Return [X, Y] of the center of cell containing provided text 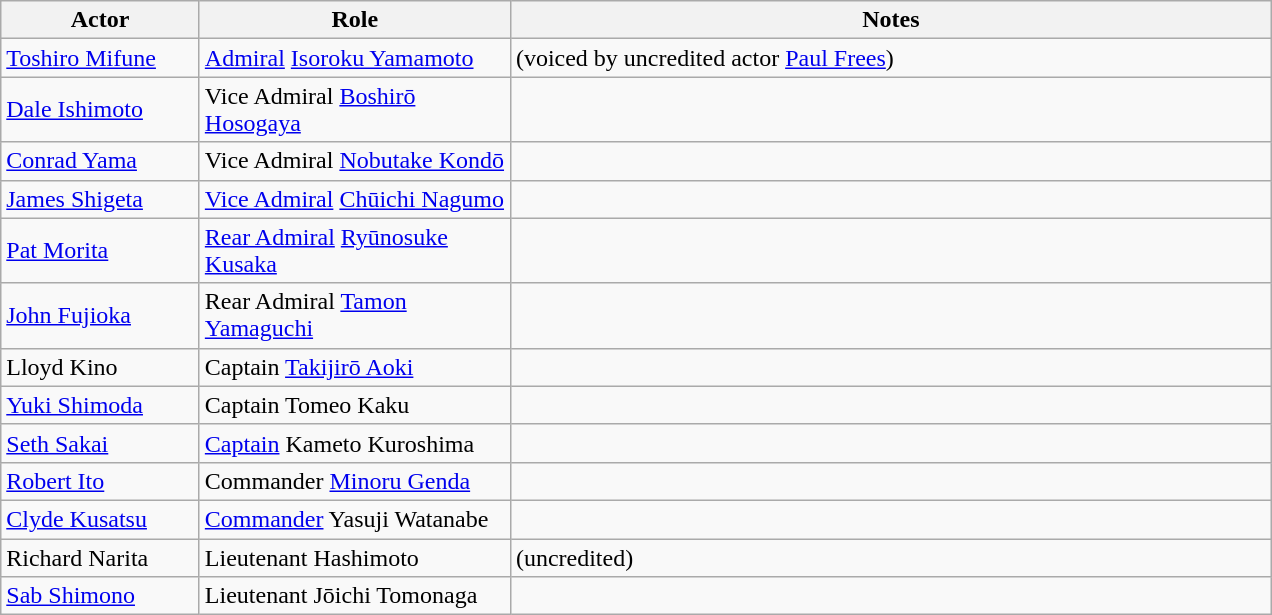
(voiced by uncredited actor Paul Frees) [890, 58]
Lieutenant Jōichi Tomonaga [354, 596]
Rear Admiral Ryūnosuke Kusaka [354, 250]
Dale Ishimoto [100, 110]
Vice Admiral Boshirō Hosogaya [354, 110]
Captain Takijirō Aoki [354, 367]
Sab Shimono [100, 596]
Seth Sakai [100, 443]
Captain Kameto Kuroshima [354, 443]
Lloyd Kino [100, 367]
Richard Narita [100, 557]
Rear Admiral Tamon Yamaguchi [354, 316]
Robert Ito [100, 481]
Conrad Yama [100, 161]
James Shigeta [100, 199]
Admiral Isoroku Yamamoto [354, 58]
Yuki Shimoda [100, 405]
(uncredited) [890, 557]
Commander Minoru Genda [354, 481]
Actor [100, 20]
Role [354, 20]
Notes [890, 20]
Commander Yasuji Watanabe [354, 519]
John Fujioka [100, 316]
Toshiro Mifune [100, 58]
Vice Admiral Nobutake Kondō [354, 161]
Lieutenant Hashimoto [354, 557]
Clyde Kusatsu [100, 519]
Captain Tomeo Kaku [354, 405]
Vice Admiral Chūichi Nagumo [354, 199]
Pat Morita [100, 250]
